From the cell containing the given text, extract its center point as [X, Y] coordinate. 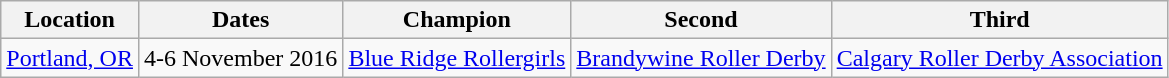
Calgary Roller Derby Association [1000, 58]
Dates [240, 20]
Champion [457, 20]
Third [1000, 20]
Blue Ridge Rollergirls [457, 58]
Brandywine Roller Derby [701, 58]
Second [701, 20]
Location [70, 20]
4-6 November 2016 [240, 58]
Portland, OR [70, 58]
